Capture the cell that displays the provided text and extract its [X, Y] central coordinate. 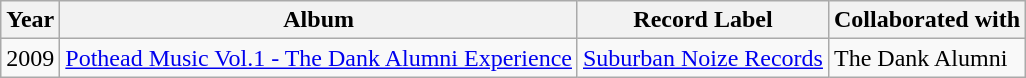
Album [319, 20]
Record Label [702, 20]
Year [30, 20]
Collaborated with [926, 20]
2009 [30, 58]
Suburban Noize Records [702, 58]
The Dank Alumni [926, 58]
Pothead Music Vol.1 - The Dank Alumni Experience [319, 58]
